Locate the cell with the specified text and output its [X, Y] center coordinate. 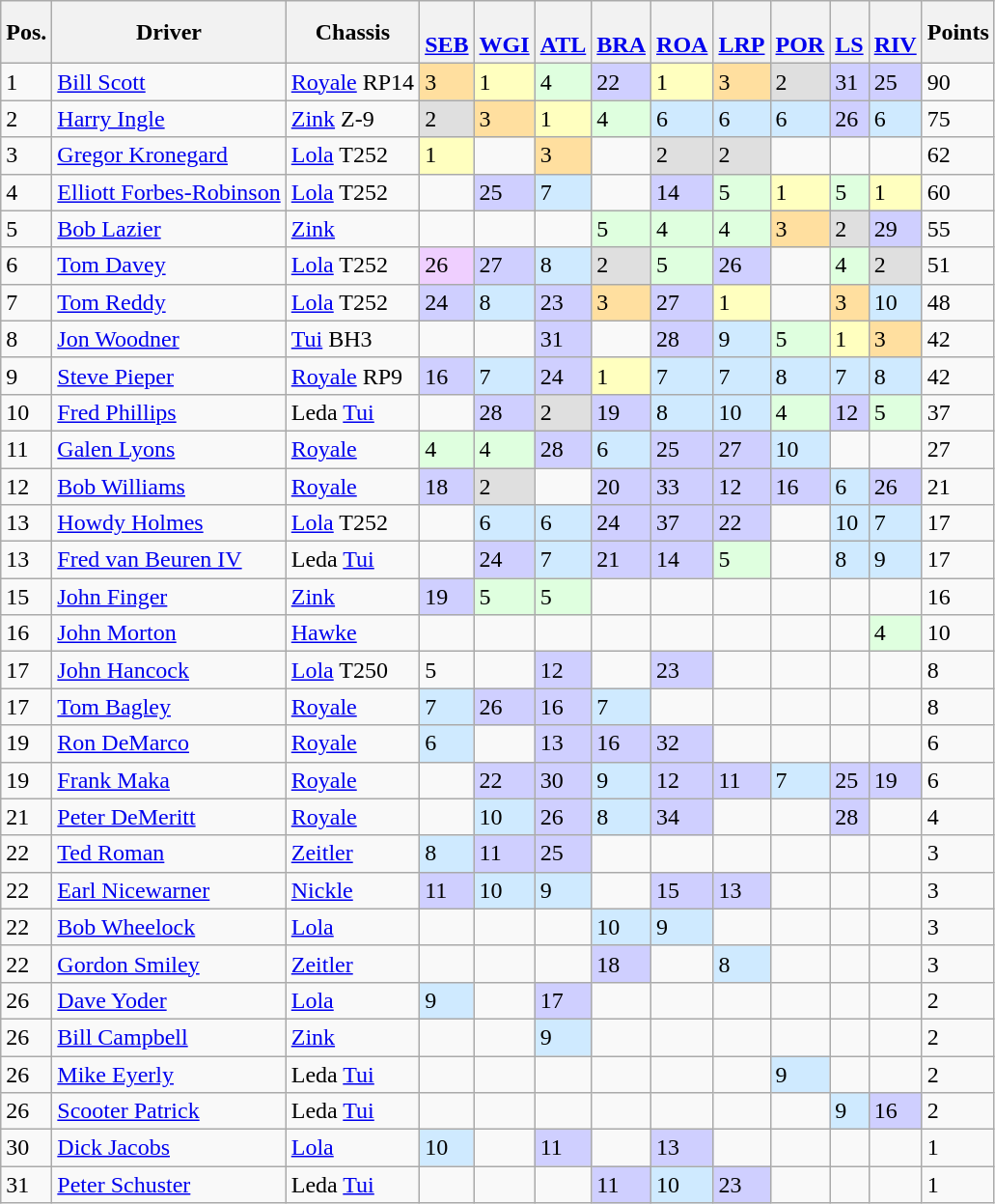
BRA [622, 33]
Bob Williams [169, 486]
Royale RP14 [352, 82]
Zink Z-9 [352, 119]
RIV [896, 33]
ROA [682, 33]
LS [849, 33]
55 [957, 229]
20 [622, 486]
Jon Woodner [169, 339]
Points [957, 33]
Bill Campbell [169, 1037]
WGI [504, 33]
Elliott Forbes-Robinson [169, 192]
Peter Schuster [169, 1185]
90 [957, 82]
John Finger [169, 597]
Ron DeMarco [169, 743]
Ted Roman [169, 854]
51 [957, 266]
Dave Yoder [169, 1000]
Tom Davey [169, 266]
60 [957, 192]
Tui BH3 [352, 339]
75 [957, 119]
Scooter Patrick [169, 1111]
29 [896, 229]
Howdy Holmes [169, 523]
62 [957, 155]
Peter DeMeritt [169, 817]
Earl Nicewarner [169, 890]
POR [800, 33]
John Hancock [169, 670]
Fred Phillips [169, 412]
34 [682, 817]
Bill Scott [169, 82]
Nickle [352, 890]
Tom Reddy [169, 302]
Royale RP9 [352, 376]
Dick Jacobs [169, 1148]
Galen Lyons [169, 449]
Bob Lazier [169, 229]
Driver [169, 33]
John Morton [169, 633]
Gordon Smiley [169, 964]
Tom Bagley [169, 707]
33 [682, 486]
LRP [741, 33]
Chassis [352, 33]
48 [957, 302]
Mike Eyerly [169, 1075]
Bob Wheelock [169, 927]
Hawke [352, 633]
Gregor Kronegard [169, 155]
Steve Pieper [169, 376]
Pos. [27, 33]
Fred van Beuren IV [169, 560]
Lola T250 [352, 670]
ATL [564, 33]
Frank Maka [169, 780]
SEB [447, 33]
32 [682, 743]
Harry Ingle [169, 119]
